Search for the cell housing the specified text and yield its (X, Y) center coordinate. 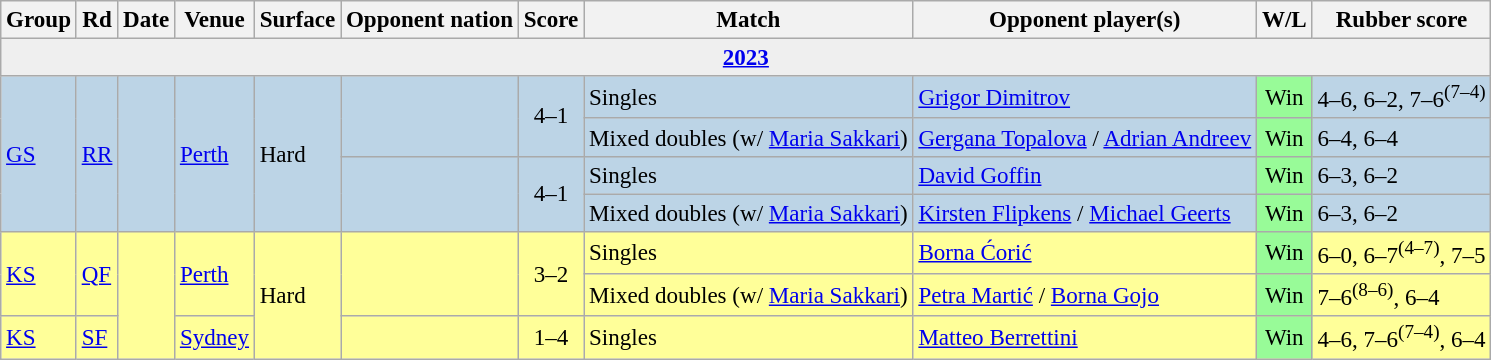
3–2 (550, 274)
Borna Ćorić (1085, 253)
Surface (297, 20)
Opponent player(s) (1085, 20)
Venue (215, 20)
Date (146, 20)
4–6, 7–6(7–4), 6–4 (1402, 338)
W/L (1285, 20)
SF (96, 338)
4–6, 6–2, 7–6(7–4) (1402, 97)
QF (96, 274)
Group (39, 20)
Rd (96, 20)
Match (748, 20)
Rubber score (1402, 20)
7–6(8–6), 6–4 (1402, 295)
Sydney (215, 338)
David Goffin (1085, 176)
6–0, 6–7(4–7), 7–5 (1402, 253)
2023 (746, 58)
Gergana Topalova / Adrian Andreev (1085, 138)
RR (96, 154)
GS (39, 154)
1–4 (550, 338)
Matteo Berrettini (1085, 338)
Score (550, 20)
6–4, 6–4 (1402, 138)
Petra Martić / Borna Gojo (1085, 295)
Opponent nation (430, 20)
Kirsten Flipkens / Michael Geerts (1085, 213)
Grigor Dimitrov (1085, 97)
